Search for the cell housing the specified text and yield its [x, y] center coordinate. 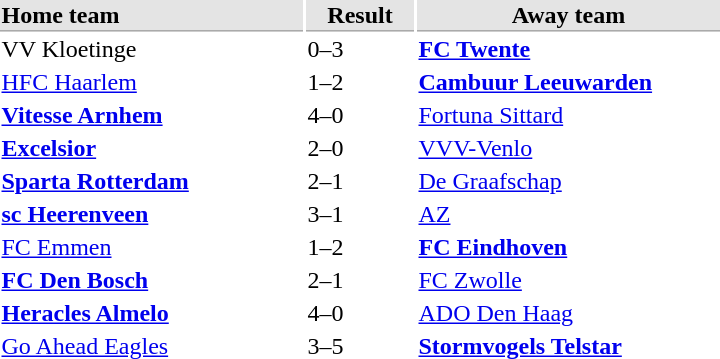
Home team [152, 16]
FC Twente [568, 49]
De Graafschap [568, 181]
Result [360, 16]
Excelsior [152, 149]
2–0 [360, 149]
HFC Haarlem [152, 83]
0–3 [360, 49]
VV Kloetinge [152, 49]
Away team [568, 16]
FC Den Bosch [152, 281]
3–1 [360, 215]
Heracles Almelo [152, 313]
FC Eindhoven [568, 247]
Sparta Rotterdam [152, 181]
Vitesse Arnhem [152, 115]
AZ [568, 215]
VVV-Venlo [568, 149]
sc Heerenveen [152, 215]
Cambuur Leeuwarden [568, 83]
FC Emmen [152, 247]
FC Zwolle [568, 281]
ADO Den Haag [568, 313]
Fortuna Sittard [568, 115]
